Output the [X, Y] coordinate of the center of the cell containing the given text.  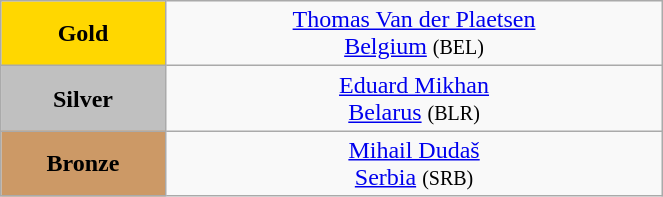
Eduard Mikhan Belarus (BLR) [414, 98]
Thomas Van der Plaetsen Belgium (BEL) [414, 34]
Bronze [84, 164]
Mihail Dudaš Serbia (SRB) [414, 164]
Gold [84, 34]
Silver [84, 98]
